Search for the cell housing the specified text and yield its [X, Y] center coordinate. 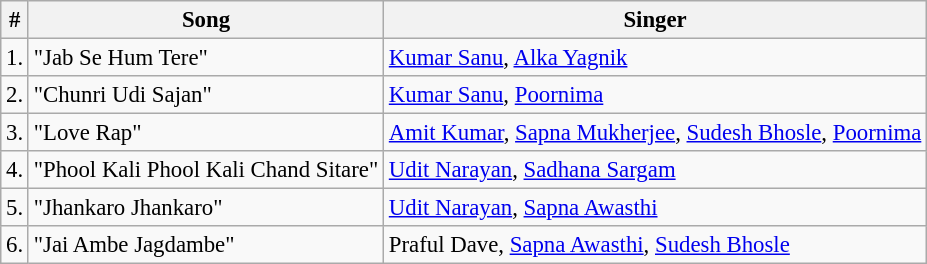
1. [15, 58]
Singer [656, 20]
"Jab Se Hum Tere" [206, 58]
2. [15, 95]
Udit Narayan, Sapna Awasthi [656, 208]
Udit Narayan, Sadhana Sargam [656, 170]
"Jai Ambe Jagdambe" [206, 245]
Amit Kumar, Sapna Mukherjee, Sudesh Bhosle, Poornima [656, 133]
3. [15, 133]
6. [15, 245]
"Jhankaro Jhankaro" [206, 208]
"Phool Kali Phool Kali Chand Sitare" [206, 170]
# [15, 20]
Praful Dave, Sapna Awasthi, Sudesh Bhosle [656, 245]
"Love Rap" [206, 133]
Song [206, 20]
4. [15, 170]
Kumar Sanu, Poornima [656, 95]
Kumar Sanu, Alka Yagnik [656, 58]
"Chunri Udi Sajan" [206, 95]
5. [15, 208]
